Locate the cell with the specified text and output its (x, y) center coordinate. 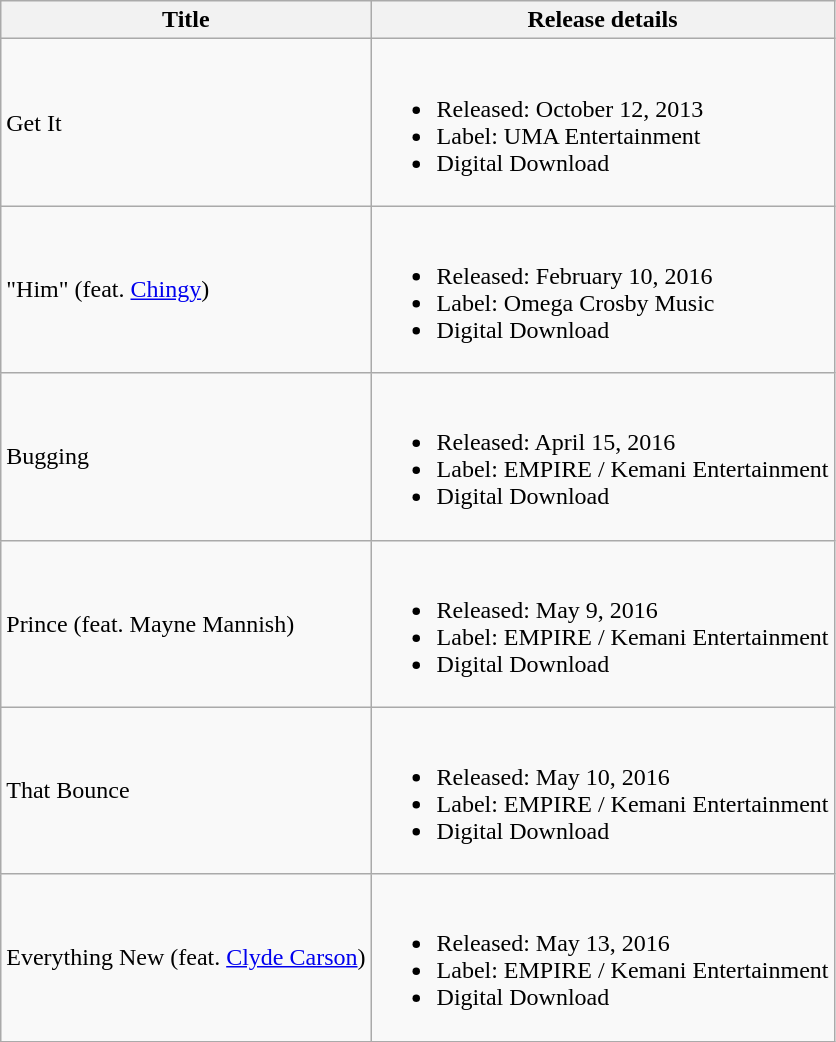
Everything New (feat. Clyde Carson) (186, 958)
That Bounce (186, 790)
Bugging (186, 456)
Get It (186, 122)
"Him" (feat. Chingy) (186, 290)
Released: May 9, 2016Label: EMPIRE / Kemani EntertainmentDigital Download (602, 624)
Released: May 10, 2016Label: EMPIRE / Kemani EntertainmentDigital Download (602, 790)
Prince (feat. Mayne Mannish) (186, 624)
Released: February 10, 2016Label: Omega Crosby MusicDigital Download (602, 290)
Released: October 12, 2013Label: UMA EntertainmentDigital Download (602, 122)
Released: May 13, 2016Label: EMPIRE / Kemani EntertainmentDigital Download (602, 958)
Title (186, 20)
Release details (602, 20)
Released: April 15, 2016Label: EMPIRE / Kemani EntertainmentDigital Download (602, 456)
